Determine the (x, y) coordinate at the center of the cell enclosing the given text.  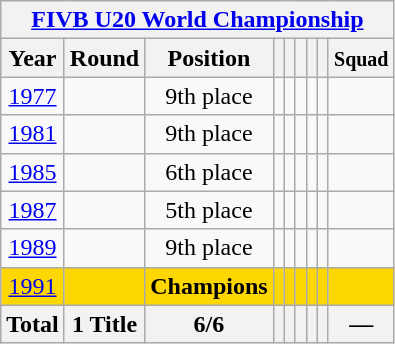
1977 (33, 96)
Position (209, 58)
1981 (33, 134)
Round (104, 58)
1991 (33, 286)
1987 (33, 210)
Total (33, 324)
6/6 (209, 324)
— (361, 324)
1985 (33, 172)
6th place (209, 172)
FIVB U20 World Championship (198, 20)
Champions (209, 286)
Squad (361, 58)
1989 (33, 248)
1 Title (104, 324)
5th place (209, 210)
Year (33, 58)
